Output the [X, Y] coordinate of the center of the cell containing the given text.  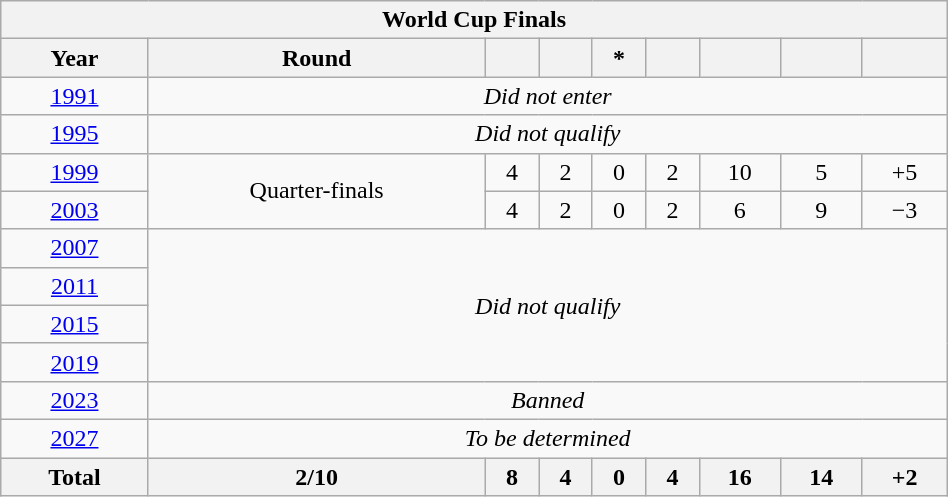
14 [822, 477]
+2 [904, 477]
2019 [74, 362]
5 [822, 172]
To be determined [548, 438]
2011 [74, 286]
1995 [74, 134]
Year [74, 58]
1999 [74, 172]
9 [822, 210]
2/10 [316, 477]
−3 [904, 210]
2015 [74, 324]
Round [316, 58]
2027 [74, 438]
+5 [904, 172]
2007 [74, 248]
* [619, 58]
2023 [74, 400]
6 [740, 210]
10 [740, 172]
16 [740, 477]
Total [74, 477]
8 [512, 477]
Did not enter [548, 96]
Quarter-finals [316, 191]
2003 [74, 210]
World Cup Finals [474, 20]
1991 [74, 96]
Banned [548, 400]
